Output the (X, Y) coordinate of the center of the cell containing the given text.  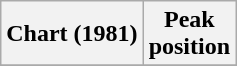
Peakposition (189, 34)
Chart (1981) (72, 34)
